Search for the cell housing the specified text and yield its (X, Y) center coordinate. 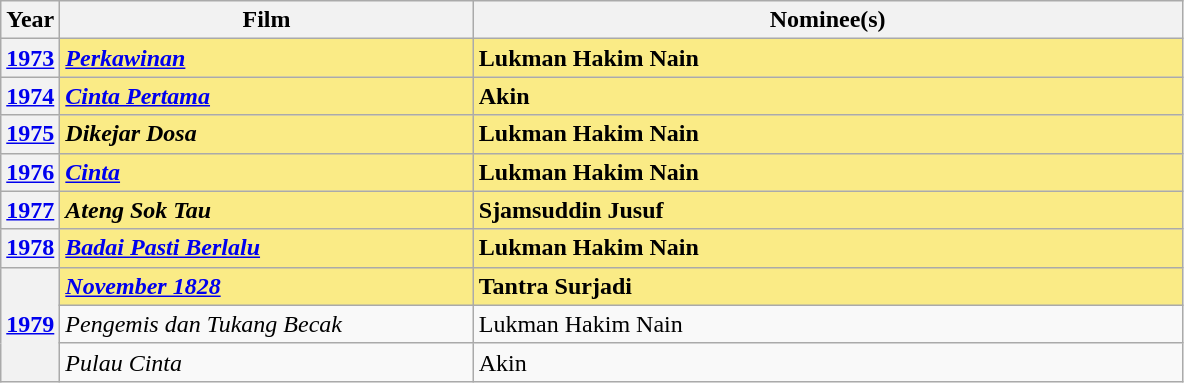
Cinta Pertama (266, 96)
Dikejar Dosa (266, 134)
1979 (30, 324)
1974 (30, 96)
Film (266, 20)
1976 (30, 172)
1978 (30, 248)
1977 (30, 210)
Perkawinan (266, 58)
November 1828 (266, 286)
Cinta (266, 172)
Pulau Cinta (266, 362)
Badai Pasti Berlalu (266, 248)
Sjamsuddin Jusuf (828, 210)
1973 (30, 58)
Nominee(s) (828, 20)
1975 (30, 134)
Ateng Sok Tau (266, 210)
Year (30, 20)
Tantra Surjadi (828, 286)
Pengemis dan Tukang Becak (266, 324)
